Find where the given text appears and provide that cell's center as (x, y) coordinate. 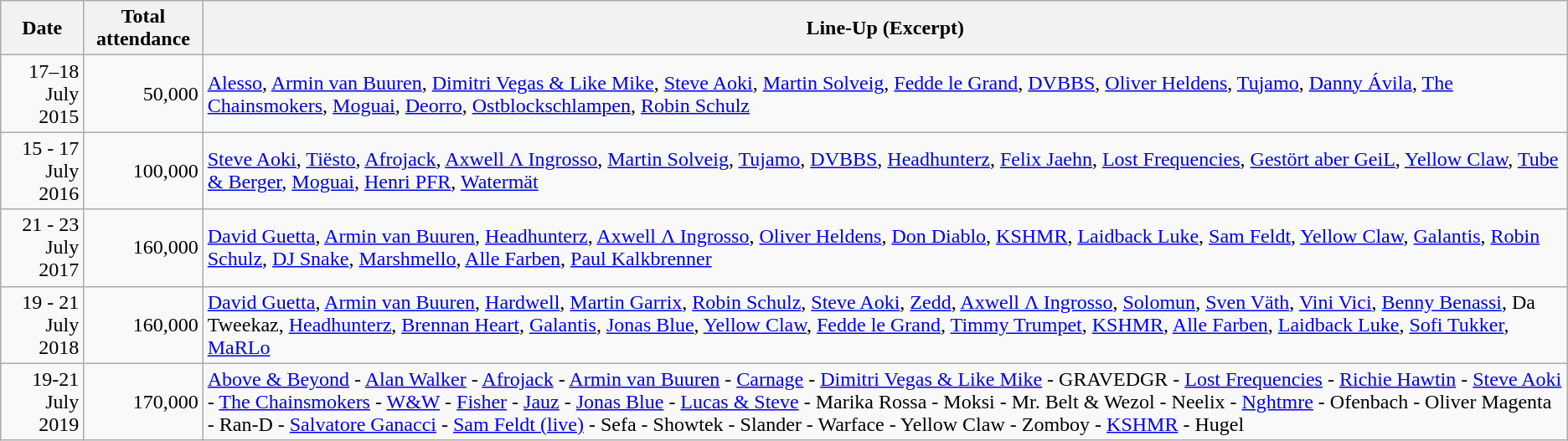
Total attendance (143, 28)
21 - 23 July 2017 (42, 248)
Line-Up (Excerpt) (885, 28)
19-21 July 2019 (42, 402)
50,000 (143, 94)
100,000 (143, 171)
17–18 July 2015 (42, 94)
170,000 (143, 402)
Date (42, 28)
15 - 17 July 2016 (42, 171)
19 - 21 July 2018 (42, 325)
